Scan for the cell matching the given text and deliver its (X, Y) coordinate at center. 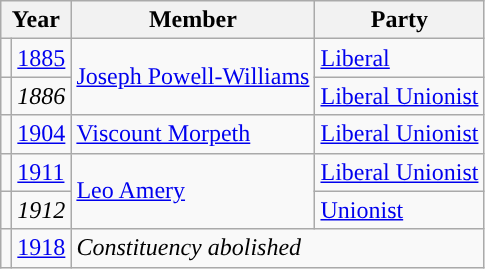
1886 (42, 96)
Liberal (400, 58)
1885 (42, 58)
Viscount Morpeth (193, 134)
1904 (42, 134)
1911 (42, 172)
Unionist (400, 210)
Party (400, 20)
Joseph Powell-Williams (193, 77)
1912 (42, 210)
1918 (42, 248)
Member (193, 20)
Leo Amery (193, 191)
Constituency abolished (278, 248)
Year (36, 20)
